For the text-containing cell, return its midpoint in (x, y) coordinate format. 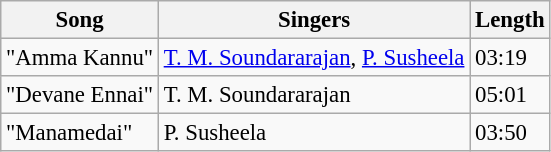
"Devane Ennai" (80, 95)
T. M. Soundararajan (314, 95)
Song (80, 20)
"Manamedai" (80, 133)
05:01 (510, 95)
T. M. Soundararajan, P. Susheela (314, 58)
P. Susheela (314, 133)
03:50 (510, 133)
03:19 (510, 58)
"Amma Kannu" (80, 58)
Length (510, 20)
Singers (314, 20)
